Search for the cell housing the specified text and yield its (x, y) center coordinate. 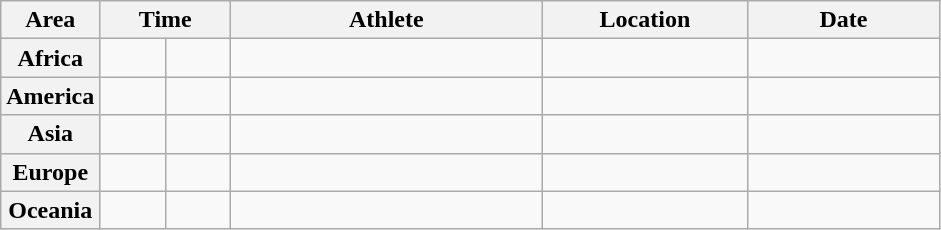
Europe (50, 172)
Africa (50, 58)
Asia (50, 134)
America (50, 96)
Date (844, 20)
Time (166, 20)
Oceania (50, 210)
Athlete (386, 20)
Location (645, 20)
Area (50, 20)
